Extract the (X, Y) coordinate from the center of the cell holding the provided text.  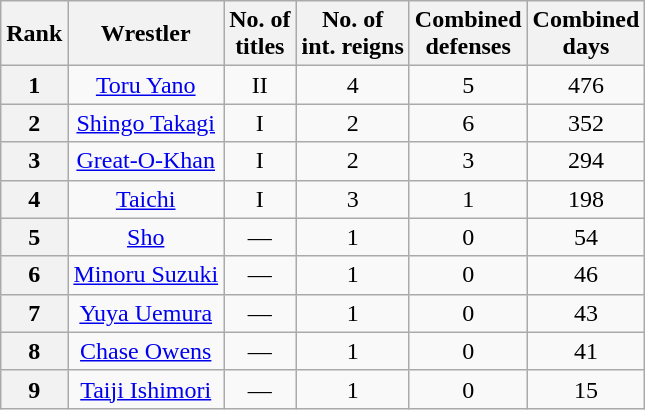
Yuya Uemura (146, 313)
54 (586, 237)
Rank (34, 34)
41 (586, 351)
476 (586, 85)
II (260, 85)
352 (586, 123)
Toru Yano (146, 85)
No. ofint. reigns (352, 34)
Minoru Suzuki (146, 275)
No. oftitles (260, 34)
Sho (146, 237)
Wrestler (146, 34)
9 (34, 389)
294 (586, 161)
Great-O-Khan (146, 161)
Shingo Takagi (146, 123)
Chase Owens (146, 351)
7 (34, 313)
8 (34, 351)
198 (586, 199)
43 (586, 313)
Taichi (146, 199)
Combineddefenses (468, 34)
Taiji Ishimori (146, 389)
Combineddays (586, 34)
15 (586, 389)
46 (586, 275)
